Provide the [X, Y] coordinate of the cell's center where the given text is located.  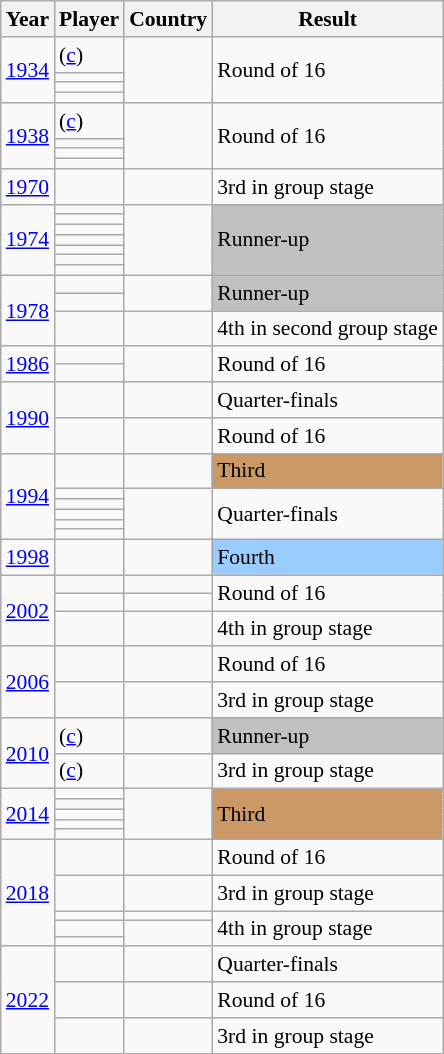
1978 [28, 310]
Player [89, 19]
Year [28, 19]
1970 [28, 187]
1998 [28, 558]
1974 [28, 240]
2022 [28, 1000]
1938 [28, 136]
Fourth [328, 558]
1994 [28, 496]
4th in second group stage [328, 329]
1934 [28, 70]
Country [168, 19]
2018 [28, 894]
1990 [28, 418]
Result [328, 19]
1986 [28, 365]
2014 [28, 814]
2010 [28, 754]
2002 [28, 610]
2006 [28, 682]
